Return (X, Y) of the center of cell containing provided text 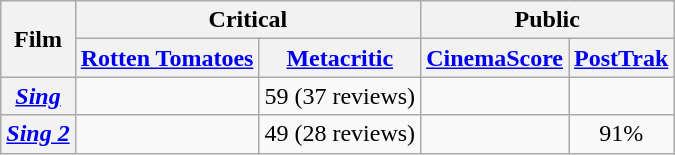
Film (38, 39)
Metacritic (340, 58)
59 (37 reviews) (340, 96)
49 (28 reviews) (340, 134)
Rotten Tomatoes (167, 58)
91% (622, 134)
CinemaScore (495, 58)
Critical (248, 20)
Sing 2 (38, 134)
Public (548, 20)
PostTrak (622, 58)
Sing (38, 96)
